Return [x, y] of the center of cell containing provided text 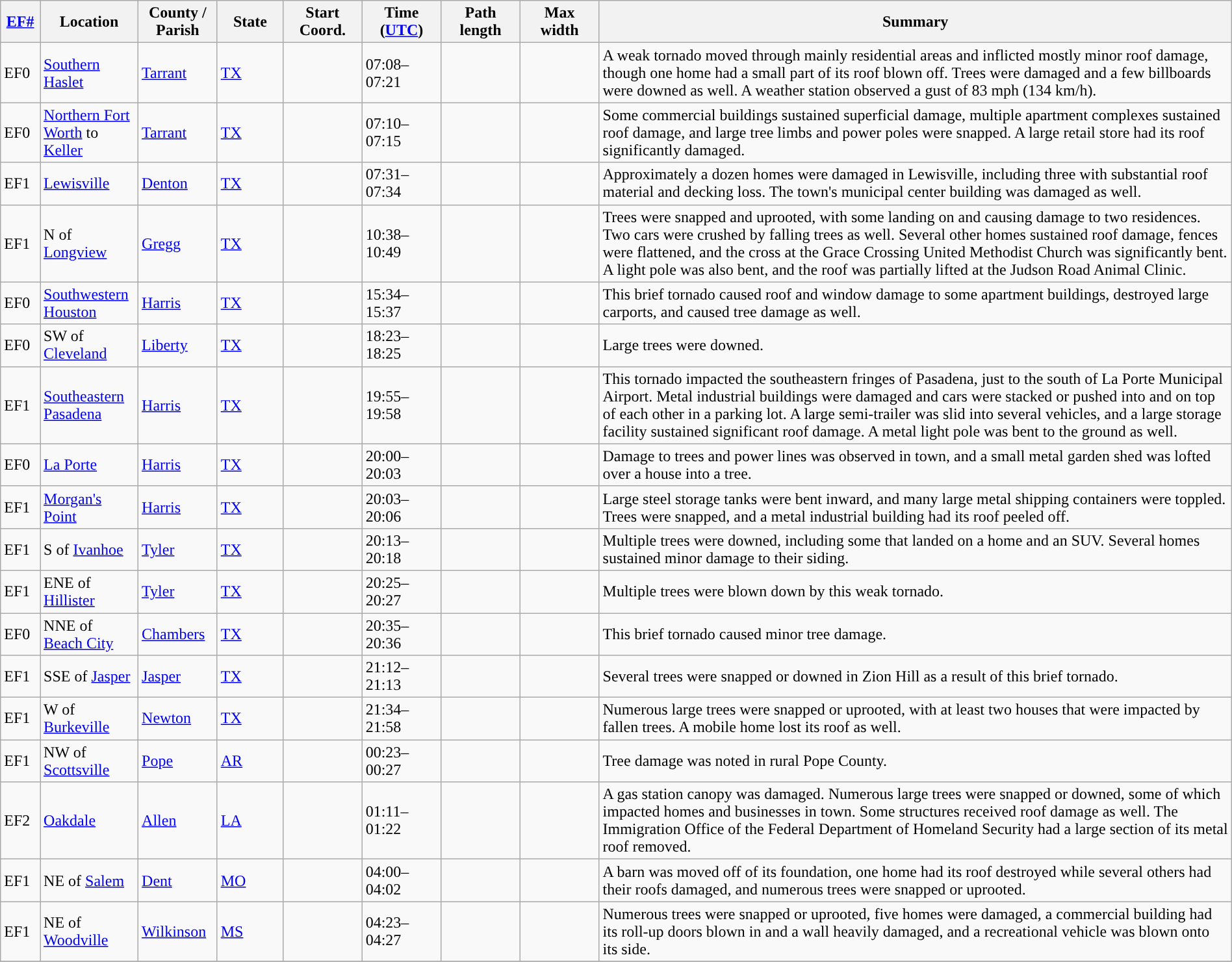
20:00–20:03 [402, 465]
County / Parish [178, 22]
20:03–20:06 [402, 507]
20:25–20:27 [402, 591]
Tree damage was noted in rural Pope County. [915, 761]
04:23–04:27 [402, 931]
20:35–20:36 [402, 634]
Southern Haslet [90, 73]
MS [250, 931]
Jasper [178, 677]
SSE of Jasper [90, 677]
La Porte [90, 465]
State [250, 22]
07:08–07:21 [402, 73]
19:55–19:58 [402, 405]
S of Ivanhoe [90, 550]
W of Burkeville [90, 718]
This brief tornado caused roof and window damage to some apartment buildings, destroyed large carports, and caused tree damage as well. [915, 303]
01:11–01:22 [402, 821]
Newton [178, 718]
Denton [178, 183]
Lewisville [90, 183]
15:34–15:37 [402, 303]
Gregg [178, 243]
Multiple trees were blown down by this weak tornado. [915, 591]
07:31–07:34 [402, 183]
EF# [21, 22]
18:23–18:25 [402, 346]
04:00–04:02 [402, 881]
ENE of Hillister [90, 591]
Morgan's Point [90, 507]
10:38–10:49 [402, 243]
AR [250, 761]
SW of Cleveland [90, 346]
NW of Scottsville [90, 761]
Damage to trees and power lines was observed in town, and a small metal garden shed was lofted over a house into a tree. [915, 465]
07:10–07:15 [402, 133]
Allen [178, 821]
LA [250, 821]
Start Coord. [323, 22]
00:23–00:27 [402, 761]
Dent [178, 881]
Wilkinson [178, 931]
MO [250, 881]
Several trees were snapped or downed in Zion Hill as a result of this brief tornado. [915, 677]
Pope [178, 761]
Max width [559, 22]
This brief tornado caused minor tree damage. [915, 634]
21:34–21:58 [402, 718]
EF2 [21, 821]
Chambers [178, 634]
N of Longview [90, 243]
NNE of Beach City [90, 634]
Southeastern Pasadena [90, 405]
Time (UTC) [402, 22]
Summary [915, 22]
Large trees were downed. [915, 346]
Oakdale [90, 821]
Northern Fort Worth to Keller [90, 133]
Path length [481, 22]
21:12–21:13 [402, 677]
Multiple trees were downed, including some that landed on a home and an SUV. Several homes sustained minor damage to their siding. [915, 550]
Location [90, 22]
20:13–20:18 [402, 550]
Numerous large trees were snapped or uprooted, with at least two houses that were impacted by fallen trees. A mobile home lost its roof as well. [915, 718]
NE of Salem [90, 881]
NE of Woodville [90, 931]
Southwestern Houston [90, 303]
Liberty [178, 346]
